Extract the (x, y) coordinate from the center of the cell holding the provided text.  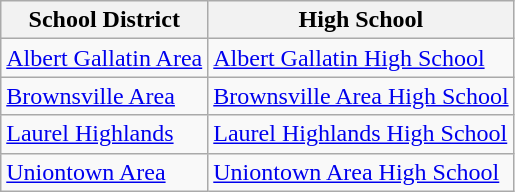
Laurel Highlands (104, 134)
Uniontown Area (104, 172)
Albert Gallatin High School (361, 58)
High School (361, 20)
Laurel Highlands High School (361, 134)
Uniontown Area High School (361, 172)
Brownsville Area High School (361, 96)
School District (104, 20)
Albert Gallatin Area (104, 58)
Brownsville Area (104, 96)
